Capture the cell that displays the provided text and extract its (X, Y) central coordinate. 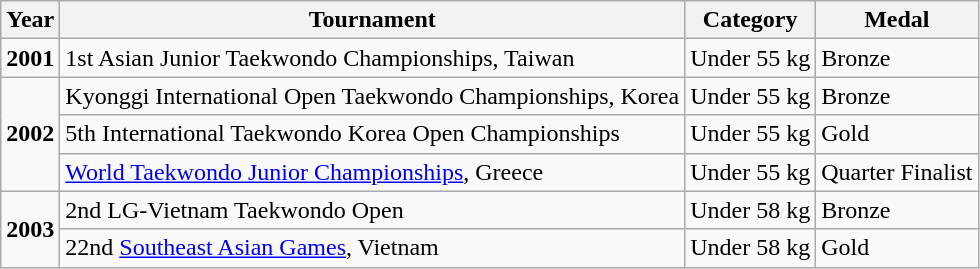
2003 (30, 229)
Category (750, 20)
1st Asian Junior Taekwondo Championships, Taiwan (372, 58)
2002 (30, 134)
Tournament (372, 20)
5th International Taekwondo Korea Open Championships (372, 134)
Kyonggi International Open Taekwondo Championships, Korea (372, 96)
Year (30, 20)
World Taekwondo Junior Championships, Greece (372, 172)
2nd LG-Vietnam Taekwondo Open (372, 210)
Quarter Finalist (897, 172)
2001 (30, 58)
22nd Southeast Asian Games, Vietnam (372, 248)
Medal (897, 20)
